Locate the cell with the specified text and output its [X, Y] center coordinate. 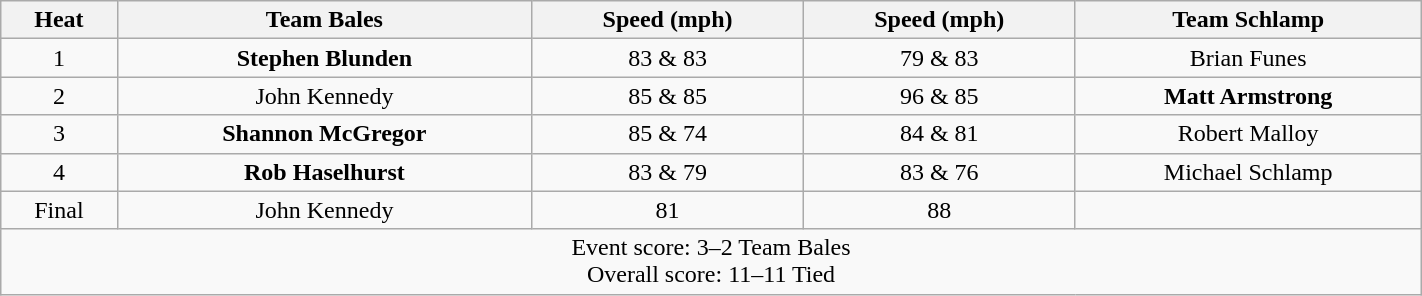
88 [939, 210]
1 [59, 58]
Matt Armstrong [1248, 96]
4 [59, 172]
Team Schlamp [1248, 20]
83 & 76 [939, 172]
Team Bales [324, 20]
3 [59, 134]
Heat [59, 20]
83 & 83 [668, 58]
96 & 85 [939, 96]
83 & 79 [668, 172]
Brian Funes [1248, 58]
Robert Malloy [1248, 134]
2 [59, 96]
81 [668, 210]
Final [59, 210]
Event score: 3–2 Team Bales Overall score: 11–11 Tied [711, 262]
Stephen Blunden [324, 58]
84 & 81 [939, 134]
85 & 85 [668, 96]
79 & 83 [939, 58]
Michael Schlamp [1248, 172]
Shannon McGregor [324, 134]
Rob Haselhurst [324, 172]
85 & 74 [668, 134]
